Extract the (X, Y) coordinate from the center of the cell holding the provided text.  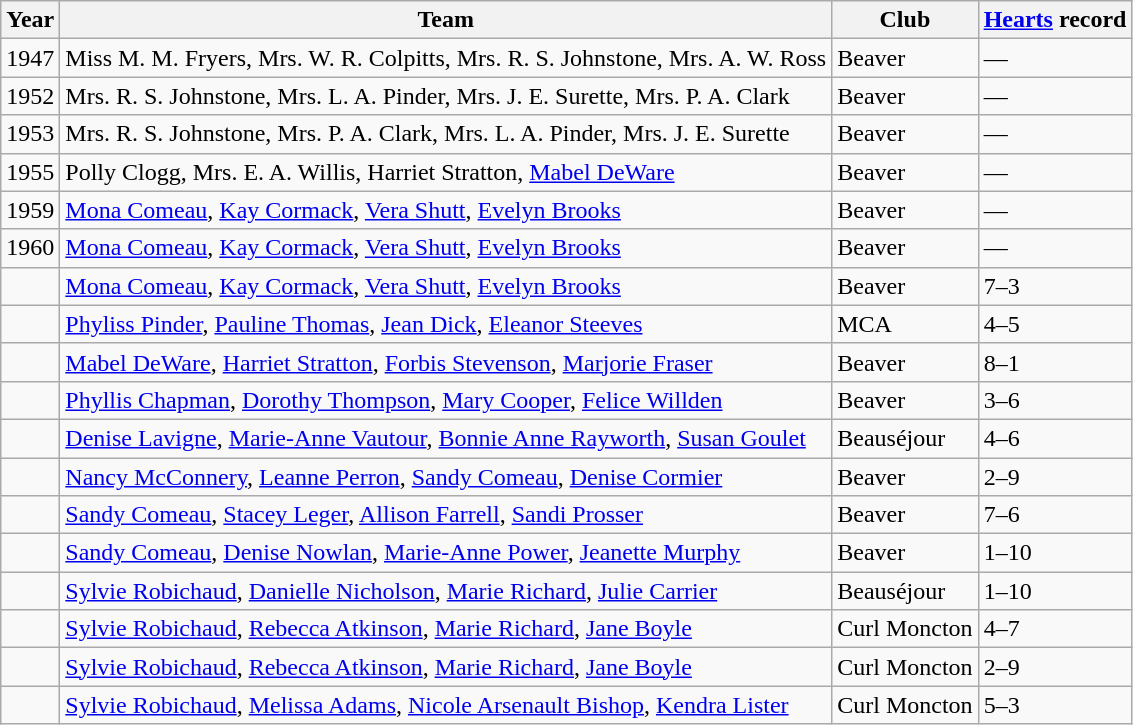
4–6 (1055, 438)
MCA (905, 324)
Mrs. R. S. Johnstone, Mrs. P. A. Clark, Mrs. L. A. Pinder, Mrs. J. E. Surette (446, 134)
Year (30, 20)
Sylvie Robichaud, Melissa Adams, Nicole Arsenault Bishop, Kendra Lister (446, 705)
Hearts record (1055, 20)
4–7 (1055, 629)
Polly Clogg, Mrs. E. A. Willis, Harriet Stratton, Mabel DeWare (446, 172)
Mrs. R. S. Johnstone, Mrs. L. A. Pinder, Mrs. J. E. Surette, Mrs. P. A. Clark (446, 96)
Phyllis Chapman, Dorothy Thompson, Mary Cooper, Felice Willden (446, 400)
1947 (30, 58)
Mabel DeWare, Harriet Stratton, Forbis Stevenson, Marjorie Fraser (446, 362)
Sandy Comeau, Stacey Leger, Allison Farrell, Sandi Prosser (446, 515)
1953 (30, 134)
Nancy McConnery, Leanne Perron, Sandy Comeau, Denise Cormier (446, 477)
4–5 (1055, 324)
Team (446, 20)
Sylvie Robichaud, Danielle Nicholson, Marie Richard, Julie Carrier (446, 591)
Sandy Comeau, Denise Nowlan, Marie-Anne Power, Jeanette Murphy (446, 553)
5–3 (1055, 705)
Phyliss Pinder, Pauline Thomas, Jean Dick, Eleanor Steeves (446, 324)
3–6 (1055, 400)
8–1 (1055, 362)
7–6 (1055, 515)
1959 (30, 210)
1960 (30, 248)
1955 (30, 172)
Club (905, 20)
Denise Lavigne, Marie-Anne Vautour, Bonnie Anne Rayworth, Susan Goulet (446, 438)
Miss M. M. Fryers, Mrs. W. R. Colpitts, Mrs. R. S. Johnstone, Mrs. A. W. Ross (446, 58)
1952 (30, 96)
7–3 (1055, 286)
